Find where the given text appears and provide that cell's center as (X, Y) coordinate. 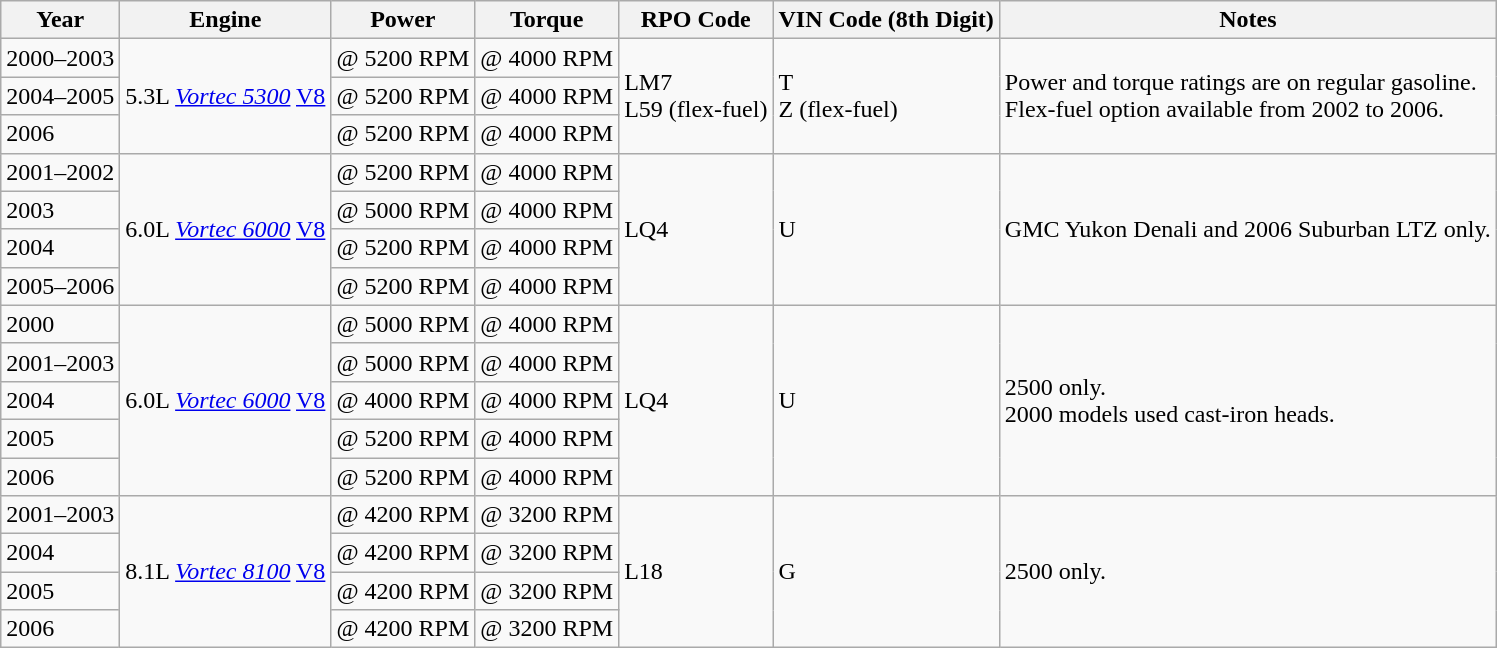
2500 only.2000 models used cast-iron heads. (1248, 400)
Engine (226, 20)
L18 (696, 572)
Notes (1248, 20)
8.1L Vortec 8100 V8 (226, 572)
Torque (547, 20)
VIN Code (8th Digit) (886, 20)
2005–2006 (60, 286)
TZ (flex-fuel) (886, 96)
2004–2005 (60, 96)
RPO Code (696, 20)
2003 (60, 210)
Year (60, 20)
2500 only. (1248, 572)
2000–2003 (60, 58)
2001–2002 (60, 172)
GMC Yukon Denali and 2006 Suburban LTZ only. (1248, 229)
LM7L59 (flex-fuel) (696, 96)
2000 (60, 324)
G (886, 572)
5.3L Vortec 5300 V8 (226, 96)
Power and torque ratings are on regular gasoline.Flex-fuel option available from 2002 to 2006. (1248, 96)
Power (403, 20)
